Pinpoint the cell where the given text exists, returning its [X, Y] midpoint coordinate. 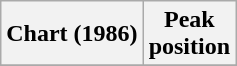
Peakposition [189, 34]
Chart (1986) [72, 34]
